From the cell containing the given text, extract its center point as (x, y) coordinate. 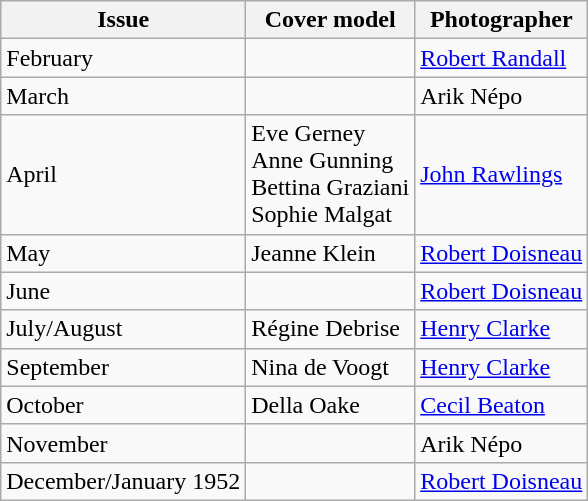
John Rawlings (502, 174)
Nina de Voogt (330, 367)
July/August (124, 329)
Eve Gerney Anne Gunning Bettina Graziani Sophie Malgat (330, 174)
Cecil Beaton (502, 405)
June (124, 291)
Régine Debrise (330, 329)
Cover model (330, 20)
Robert Randall (502, 58)
March (124, 96)
April (124, 174)
Jeanne Klein (330, 253)
November (124, 443)
Issue (124, 20)
February (124, 58)
May (124, 253)
Photographer (502, 20)
December/January 1952 (124, 481)
September (124, 367)
Della Oake (330, 405)
October (124, 405)
